Scan for the cell matching the given text and deliver its [x, y] coordinate at center. 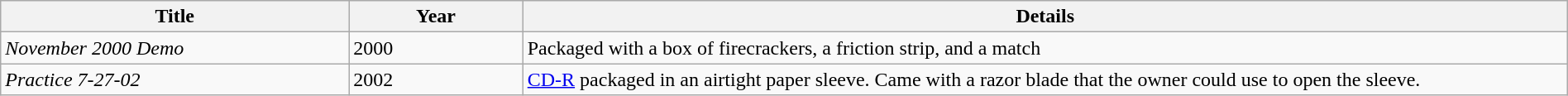
2002 [436, 79]
Details [1045, 17]
Packaged with a box of firecrackers, a friction strip, and a match [1045, 48]
November 2000 Demo [175, 48]
Practice 7-27-02 [175, 79]
2000 [436, 48]
Year [436, 17]
Title [175, 17]
CD-R packaged in an airtight paper sleeve. Came with a razor blade that the owner could use to open the sleeve. [1045, 79]
